Find where the given text appears and provide that cell's center as (X, Y) coordinate. 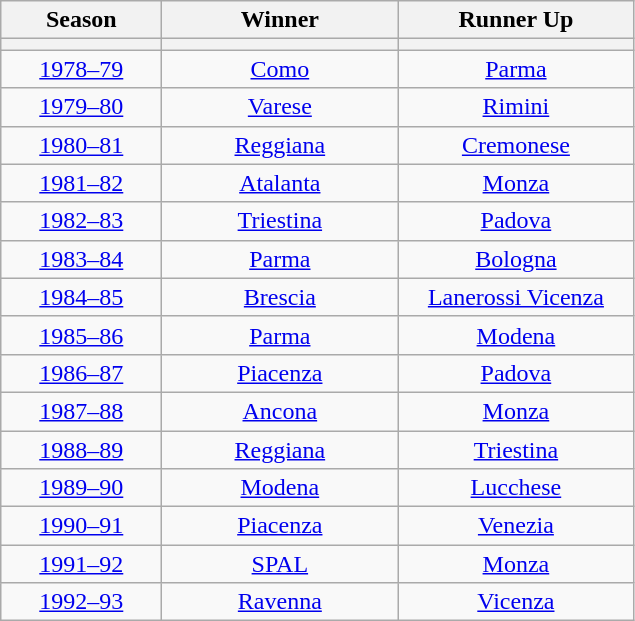
SPAL (280, 564)
Season (82, 20)
1979–80 (82, 107)
Varese (280, 107)
Lanerossi Vicenza (516, 297)
1983–84 (82, 259)
Brescia (280, 297)
1986–87 (82, 373)
1989–90 (82, 488)
1984–85 (82, 297)
Bologna (516, 259)
1992–93 (82, 602)
Como (280, 69)
1987–88 (82, 411)
Winner (280, 20)
1980–81 (82, 145)
1985–86 (82, 335)
Rimini (516, 107)
1990–91 (82, 526)
Atalanta (280, 183)
Ravenna (280, 602)
Cremonese (516, 145)
Runner Up (516, 20)
1991–92 (82, 564)
Ancona (280, 411)
1982–83 (82, 221)
Vicenza (516, 602)
Venezia (516, 526)
1988–89 (82, 449)
1981–82 (82, 183)
Lucchese (516, 488)
1978–79 (82, 69)
